Output the (X, Y) coordinate of the center of the cell containing the given text.  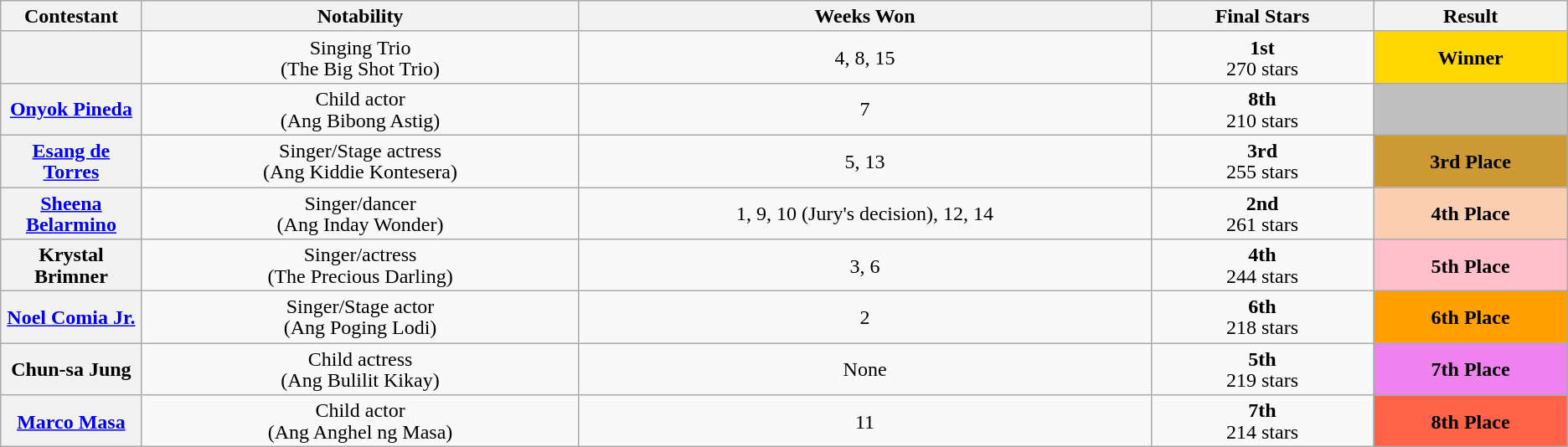
1, 9, 10 (Jury's decision), 12, 14 (864, 213)
2nd261 stars (1262, 213)
3rd Place (1471, 161)
Winner (1471, 57)
8th210 stars (1262, 109)
7th Place (1471, 369)
Child actor(Ang Bibong Astig) (360, 109)
6th218 stars (1262, 317)
5th219 stars (1262, 369)
Singer/Stage actor(Ang Poging Lodi) (360, 317)
Result (1471, 17)
Contestant (71, 17)
4th Place (1471, 213)
8th Place (1471, 421)
Chun-sa Jung (71, 369)
6th Place (1471, 317)
1st270 stars (1262, 57)
Noel Comia Jr. (71, 317)
Singer/Stage actress(Ang Kiddie Kontesera) (360, 161)
Child actress(Ang Bulilit Kikay) (360, 369)
Singing Trio(The Big Shot Trio) (360, 57)
7 (864, 109)
Sheena Belarmino (71, 213)
5, 13 (864, 161)
Esang de Torres (71, 161)
None (864, 369)
Singer/actress(The Precious Darling) (360, 265)
Krystal Brimner (71, 265)
Singer/dancer(Ang Inday Wonder) (360, 213)
Child actor(Ang Anghel ng Masa) (360, 421)
Marco Masa (71, 421)
4, 8, 15 (864, 57)
11 (864, 421)
Notability (360, 17)
3rd255 stars (1262, 161)
2 (864, 317)
7th214 stars (1262, 421)
5th Place (1471, 265)
Onyok Pineda (71, 109)
3, 6 (864, 265)
4th244 stars (1262, 265)
Final Stars (1262, 17)
Weeks Won (864, 17)
